For the text-containing cell, return its midpoint in (x, y) coordinate format. 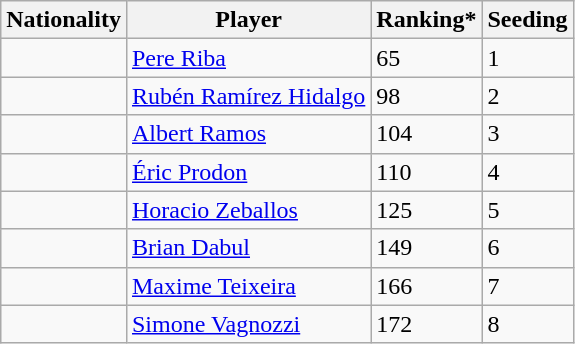
1 (528, 58)
Éric Prodon (248, 172)
2 (528, 96)
5 (528, 210)
8 (528, 324)
172 (426, 324)
104 (426, 134)
Ranking* (426, 20)
Player (248, 20)
Albert Ramos (248, 134)
6 (528, 248)
110 (426, 172)
4 (528, 172)
3 (528, 134)
Nationality (64, 20)
Brian Dabul (248, 248)
125 (426, 210)
149 (426, 248)
65 (426, 58)
Pere Riba (248, 58)
Rubén Ramírez Hidalgo (248, 96)
7 (528, 286)
Horacio Zeballos (248, 210)
Maxime Teixeira (248, 286)
166 (426, 286)
98 (426, 96)
Seeding (528, 20)
Simone Vagnozzi (248, 324)
